Determine the [X, Y] coordinate at the center of the cell enclosing the given text.  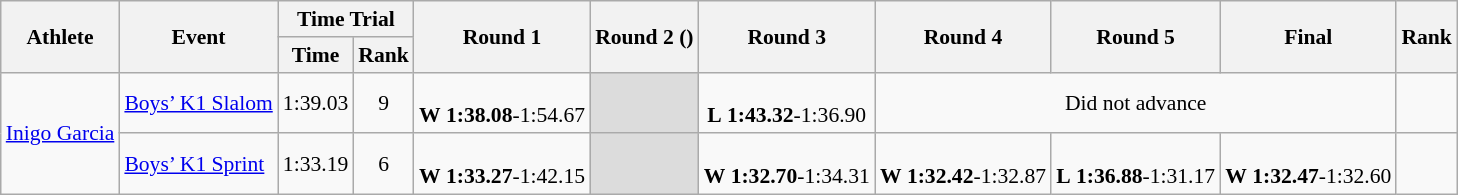
Round 4 [963, 36]
L 1:43.32-1:36.90 [787, 102]
W 1:33.27-1:42.15 [502, 164]
9 [384, 102]
1:33.19 [316, 164]
Round 3 [787, 36]
1:39.03 [316, 102]
W 1:38.08-1:54.67 [502, 102]
L 1:36.88-1:31.17 [1136, 164]
Did not advance [1136, 102]
Time Trial [346, 19]
Time [316, 55]
Final [1308, 36]
Round 5 [1136, 36]
Round 1 [502, 36]
Athlete [60, 36]
Boys’ K1 Sprint [198, 164]
Inigo Garcia [60, 133]
Round 2 () [644, 36]
6 [384, 164]
W 1:32.42-1:32.87 [963, 164]
W 1:32.70-1:34.31 [787, 164]
Event [198, 36]
Boys’ K1 Slalom [198, 102]
W 1:32.47-1:32.60 [1308, 164]
